Search for the cell housing the specified text and yield its (x, y) center coordinate. 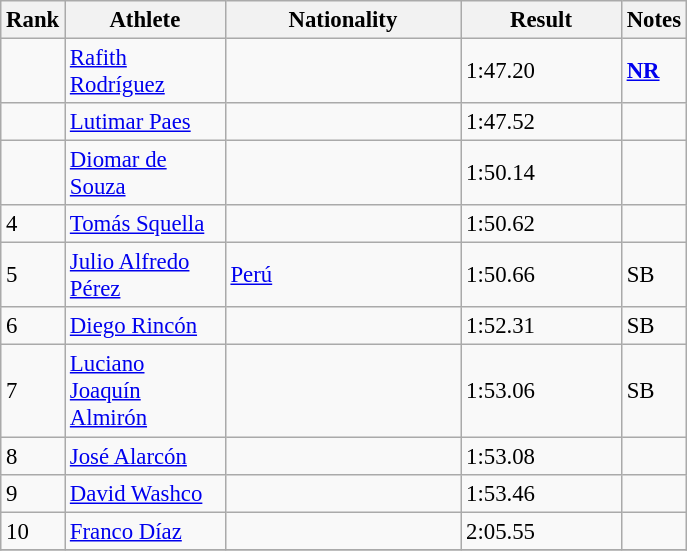
7 (33, 391)
1:47.20 (542, 72)
Diomar de Souza (146, 174)
David Washco (146, 493)
Rank (33, 20)
Rafith Rodríguez (146, 72)
Notes (654, 20)
Luciano Joaquín Almirón (146, 391)
Result (542, 20)
4 (33, 224)
Tomás Squella (146, 224)
5 (33, 276)
8 (33, 456)
NR (654, 72)
6 (33, 327)
1:50.66 (542, 276)
José Alarcón (146, 456)
Nationality (343, 20)
Athlete (146, 20)
2:05.55 (542, 531)
Julio Alfredo Pérez (146, 276)
1:50.14 (542, 174)
Franco Díaz (146, 531)
Diego Rincón (146, 327)
1:53.46 (542, 493)
Perú (343, 276)
Lutimar Paes (146, 122)
1:53.08 (542, 456)
9 (33, 493)
1:52.31 (542, 327)
1:50.62 (542, 224)
10 (33, 531)
1:53.06 (542, 391)
1:47.52 (542, 122)
